Locate the cell with the specified text and output its [x, y] center coordinate. 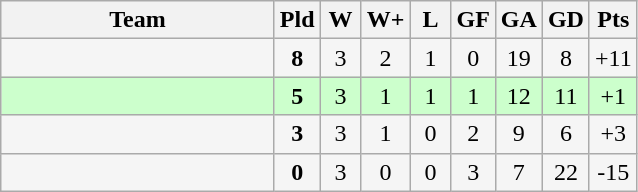
7 [518, 172]
9 [518, 134]
5 [297, 96]
+3 [613, 134]
W+ [386, 20]
+11 [613, 58]
12 [518, 96]
+1 [613, 96]
19 [518, 58]
Pts [613, 20]
-15 [613, 172]
W [340, 20]
11 [566, 96]
Pld [297, 20]
6 [566, 134]
GA [518, 20]
22 [566, 172]
Team [138, 20]
L [430, 20]
GD [566, 20]
GF [473, 20]
